Pinpoint the cell where the given text exists, returning its (X, Y) midpoint coordinate. 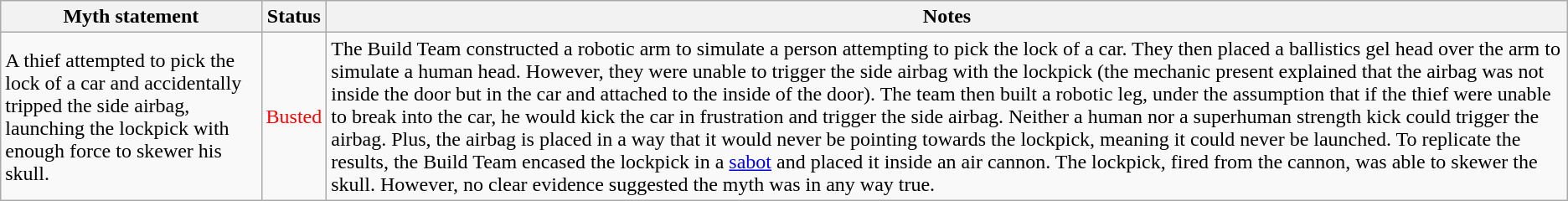
Notes (947, 17)
Busted (294, 116)
Status (294, 17)
A thief attempted to pick the lock of a car and accidentally tripped the side airbag, launching the lockpick with enough force to skewer his skull. (131, 116)
Myth statement (131, 17)
